Determine the [X, Y] coordinate at the center of the cell enclosing the given text.  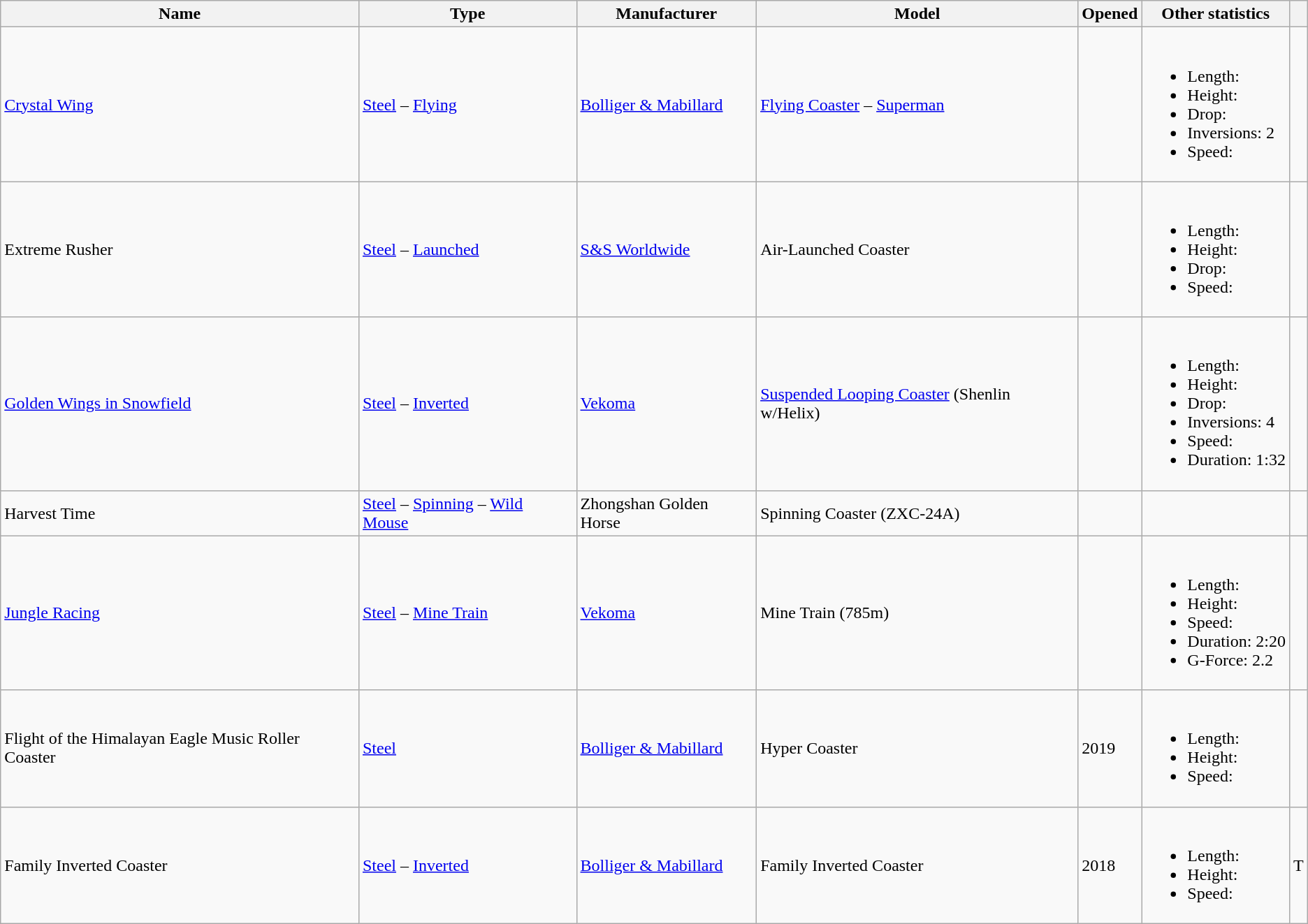
Crystal Wing [180, 105]
Opened [1110, 14]
Steel – Launched [467, 249]
Extreme Rusher [180, 249]
S&S Worldwide [667, 249]
Manufacturer [667, 14]
2019 [1110, 749]
Length: Height: Drop: Speed: [1216, 249]
Spinning Coaster (ZXC-24A) [917, 513]
Suspended Looping Coaster (Shenlin w/Helix) [917, 404]
Type [467, 14]
Length: Height: Drop: Inversions: 2Speed: [1216, 105]
Hyper Coaster [917, 749]
Golden Wings in Snowfield [180, 404]
Harvest Time [180, 513]
Length: Height: Speed: Duration: 2:20G-Force: 2.2 [1216, 613]
Air-Launched Coaster [917, 249]
Steel [467, 749]
T [1298, 865]
Flight of the Himalayan Eagle Music Roller Coaster [180, 749]
2018 [1110, 865]
Steel – Mine Train [467, 613]
Steel – Spinning – Wild Mouse [467, 513]
Mine Train (785m) [917, 613]
Name [180, 14]
Flying Coaster – Superman [917, 105]
Steel – Flying [467, 105]
Jungle Racing [180, 613]
Other statistics [1216, 14]
Zhongshan Golden Horse [667, 513]
Model [917, 14]
Length: Height: Drop: Inversions: 4Speed: Duration: 1:32 [1216, 404]
